Identify which cell holds the provided text, then report its (X, Y) central coordinate. 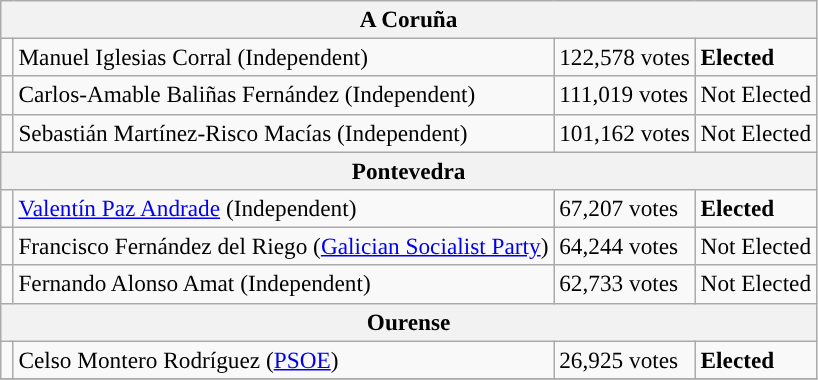
67,207 votes (624, 208)
Manuel Iglesias Corral (Independent) (284, 57)
122,578 votes (624, 57)
A Coruña (409, 19)
Francisco Fernández del Riego (Galician Socialist Party) (284, 246)
Sebastián Martínez-Risco Macías (Independent) (284, 133)
101,162 votes (624, 133)
64,244 votes (624, 246)
26,925 votes (624, 359)
Ourense (409, 322)
Celso Montero Rodríguez (PSOE) (284, 359)
Pontevedra (409, 170)
62,733 votes (624, 284)
Valentín Paz Andrade (Independent) (284, 208)
111,019 votes (624, 95)
Fernando Alonso Amat (Independent) (284, 284)
Carlos-Amable Baliñas Fernández (Independent) (284, 95)
